Provide the (x, y) coordinate of the cell's center where the given text is located.  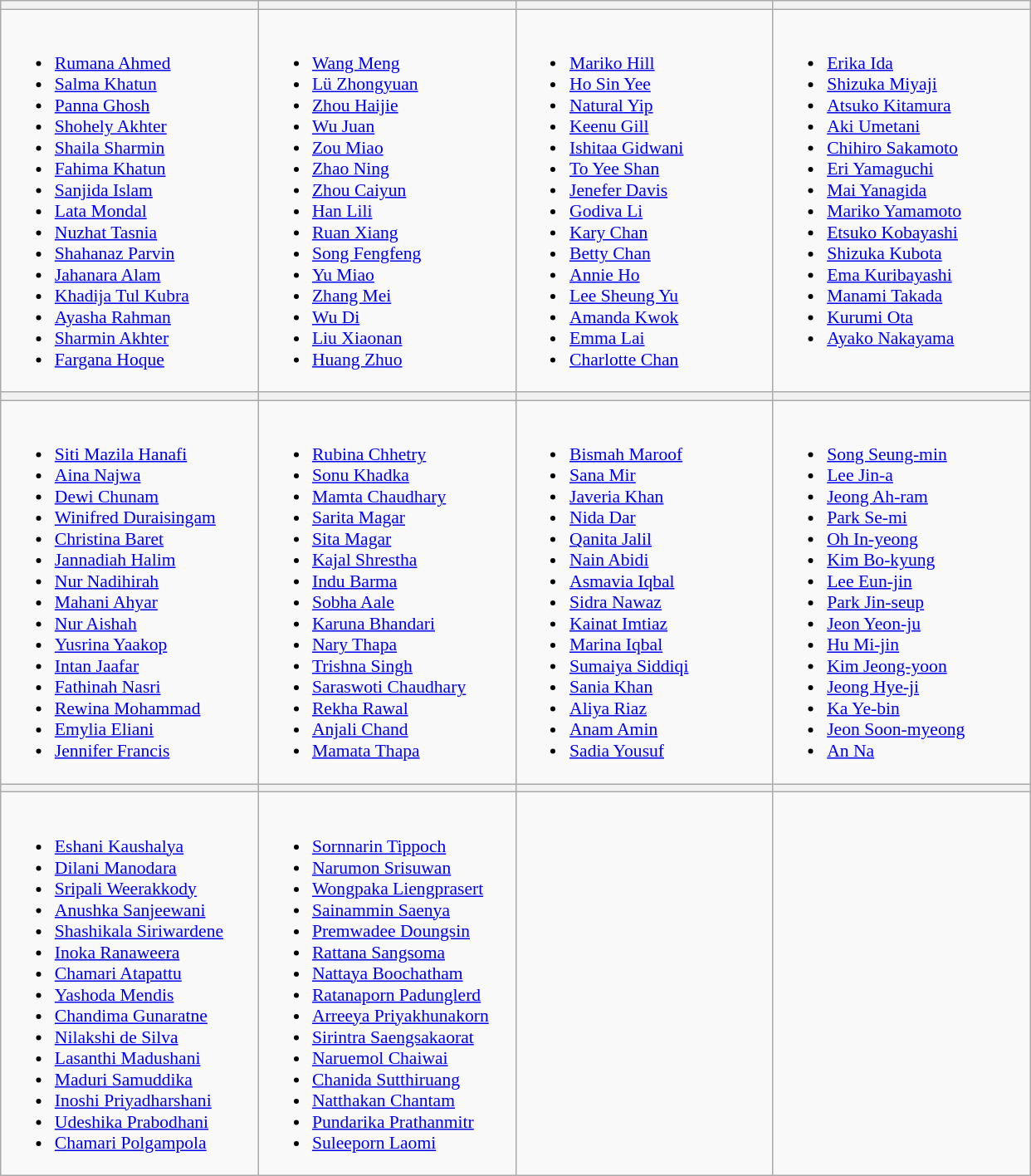
Wang MengLü ZhongyuanZhou HaijieWu JuanZou MiaoZhao NingZhou CaiyunHan LiliRuan XiangSong FengfengYu MiaoZhang MeiWu DiLiu XiaonanHuang Zhuo (387, 201)
